Locate the cell with the specified text and output its (X, Y) center coordinate. 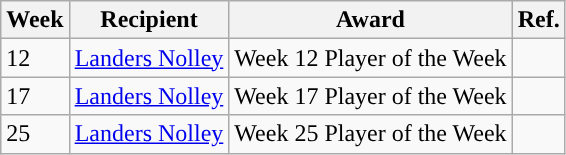
Week (35, 20)
12 (35, 58)
Week 12 Player of the Week (370, 58)
Award (370, 20)
Recipient (149, 20)
Ref. (538, 20)
17 (35, 96)
25 (35, 134)
Week 17 Player of the Week (370, 96)
Week 25 Player of the Week (370, 134)
